Search for the cell housing the specified text and yield its (x, y) center coordinate. 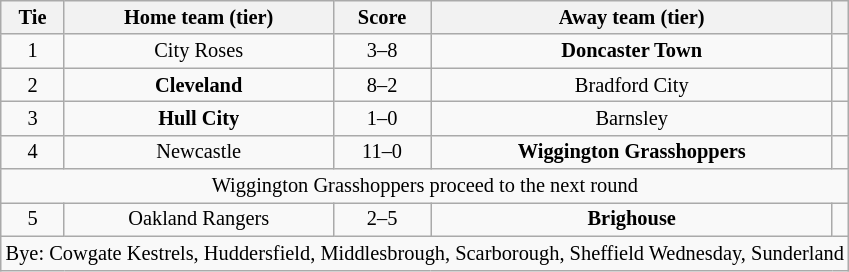
5 (33, 219)
Hull City (198, 118)
Barnsley (632, 118)
1 (33, 51)
1–0 (382, 118)
Brighouse (632, 219)
Bye: Cowgate Kestrels, Huddersfield, Middlesbrough, Scarborough, Sheffield Wednesday, Sunderland (425, 253)
2 (33, 85)
Cleveland (198, 85)
3 (33, 118)
Home team (tier) (198, 17)
Wiggington Grasshoppers proceed to the next round (425, 186)
City Roses (198, 51)
8–2 (382, 85)
Tie (33, 17)
Bradford City (632, 85)
2–5 (382, 219)
Doncaster Town (632, 51)
Newcastle (198, 152)
Oakland Rangers (198, 219)
11–0 (382, 152)
Score (382, 17)
3–8 (382, 51)
Away team (tier) (632, 17)
4 (33, 152)
Wiggington Grasshoppers (632, 152)
